Scan for the cell matching the given text and deliver its [X, Y] coordinate at center. 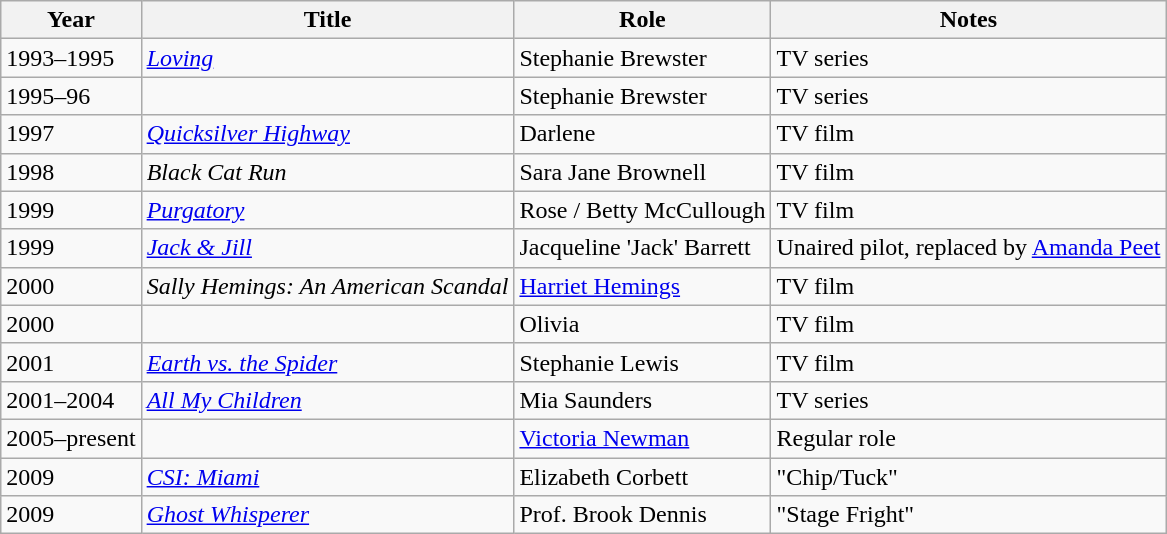
All My Children [328, 400]
Victoria Newman [642, 438]
Black Cat Run [328, 172]
1995–96 [71, 96]
1998 [71, 172]
2005–present [71, 438]
2001 [71, 362]
Year [71, 20]
"Chip/Tuck" [968, 477]
Harriet Hemings [642, 286]
Sara Jane Brownell [642, 172]
2001–2004 [71, 400]
Title [328, 20]
Jack & Jill [328, 248]
Mia Saunders [642, 400]
Ghost Whisperer [328, 515]
Purgatory [328, 210]
CSI: Miami [328, 477]
"Stage Fright" [968, 515]
Elizabeth Corbett [642, 477]
Notes [968, 20]
Darlene [642, 134]
Earth vs. the Spider [328, 362]
Role [642, 20]
Loving [328, 58]
Unaired pilot, replaced by Amanda Peet [968, 248]
Regular role [968, 438]
Jacqueline 'Jack' Barrett [642, 248]
1997 [71, 134]
1993–1995 [71, 58]
Quicksilver Highway [328, 134]
Olivia [642, 324]
Sally Hemings: An American Scandal [328, 286]
Rose / Betty McCullough [642, 210]
Stephanie Lewis [642, 362]
Prof. Brook Dennis [642, 515]
